Provide the (X, Y) coordinate of the cell's center where the given text is located.  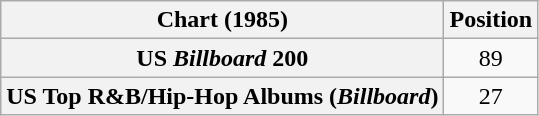
US Billboard 200 (222, 58)
Position (491, 20)
89 (491, 58)
US Top R&B/Hip-Hop Albums (Billboard) (222, 96)
Chart (1985) (222, 20)
27 (491, 96)
